Scan for the cell matching the given text and deliver its (X, Y) coordinate at center. 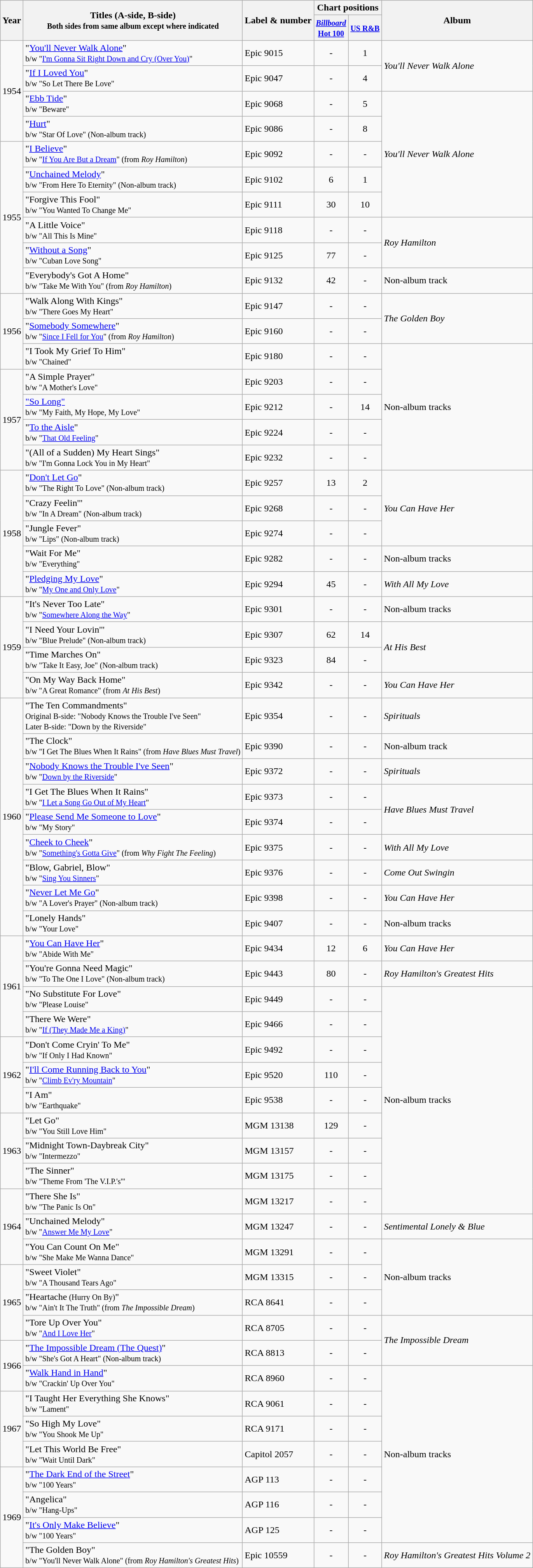
"Tore Up Over You"b/w "And I Love Her" (133, 1327)
Epic 9398 (278, 898)
Epic 9342 (278, 685)
MGM 13138 (278, 1125)
"Unchained Melody"b/w "From Here To Eternity" (Non-album track) (133, 180)
MGM 13175 (278, 1176)
Epic 9374 (278, 822)
42 (331, 281)
62 (331, 634)
"It's Never Too Late"b/w "Somewhere Along the Way" (133, 609)
Epic 9301 (278, 609)
Epic 9372 (278, 772)
Epic 9125 (278, 255)
Roy Hamilton's Greatest Hits Volume 2 (457, 1555)
Epic 9282 (278, 559)
1962 (12, 1075)
Epic 9307 (278, 634)
1965 (12, 1303)
1960 (12, 817)
"Nobody Knows the Trouble I've Seen"b/w "Down by the Riverside" (133, 772)
Epic 9232 (278, 458)
BillboardHot 100 (331, 28)
"You Can Have Her"b/w "Abide With Me" (133, 948)
"The Sinner"b/w "Theme From 'The V.I.P.'s'" (133, 1176)
13 (331, 483)
"The Impossible Dream (The Quest)"b/w "She's Got A Heart" (Non-album track) (133, 1353)
"Wait For Me"b/w "Everything" (133, 559)
Epic 9354 (278, 716)
"It's Only Make Believe"b/w "100 Years" (133, 1530)
"The Golden Boy"b/w "You'll Never Walk Alone" (from Roy Hamilton's Greatest Hits) (133, 1555)
"Pledging My Love"b/w "My One and Only Love" (133, 584)
"I Believe"b/w "If You Are But a Dream" (from Roy Hamilton) (133, 154)
"I Am"b/w "Earthquake" (133, 1100)
MGM 13157 (278, 1151)
Epic 9375 (278, 847)
1961 (12, 986)
Epic 9390 (278, 746)
AGP 116 (278, 1505)
Label & number (278, 20)
45 (331, 584)
Epic 9520 (278, 1075)
"Walk Hand in Hand"b/w "Crackin' Up Over You" (133, 1378)
Epic 9047 (278, 78)
77 (331, 255)
1969 (12, 1517)
"You'll Never Walk Alone"b/w "I'm Gonna Sit Right Down and Cry (Over You)" (133, 53)
Epic 9160 (278, 331)
4 (365, 78)
"There We Were"b/w "If (They Made Me a King)" (133, 1024)
30 (331, 204)
Epic 9203 (278, 382)
RCA 9061 (278, 1404)
"So Long"b/w "My Faith, My Hope, My Love" (133, 407)
1955 (12, 217)
Epic 9294 (278, 584)
"Cheek to Cheek"b/w "Something's Gotta Give" (from Why Fight The Feeling) (133, 847)
1959 (12, 647)
"I Taught Her Everything She Knows"b/w "Lament" (133, 1404)
12 (331, 948)
"Never Let Me Go"b/w "A Lover's Prayer" (Non-album track) (133, 898)
The Impossible Dream (457, 1340)
Sentimental Lonely & Blue (457, 1226)
MGM 13217 (278, 1202)
"If I Loved You"b/w "So Let There Be Love" (133, 78)
"There She Is"b/w "The Panic Is On" (133, 1202)
"Crazy Feelin'"b/w "In A Dream" (Non-album track) (133, 508)
Epic 9449 (278, 999)
"Lonely Hands"b/w "Your Love" (133, 923)
Epic 9373 (278, 797)
"Unchained Melody"b/w "Answer Me My Love" (133, 1226)
"I Need Your Lovin'"b/w "Blue Prelude" (Non-album track) (133, 634)
AGP 125 (278, 1530)
Epic 9147 (278, 305)
Epic 9268 (278, 508)
"Without a Song"b/w "Cuban Love Song" (133, 255)
Come Out Swingin (457, 873)
"The Dark End of the Street"b/w "100 Years" (133, 1479)
Epic 9323 (278, 660)
"The Clock"b/w "I Get The Blues When It Rains" (from Have Blues Must Travel) (133, 746)
At His Best (457, 647)
Year (12, 20)
1966 (12, 1366)
"Blow, Gabriel, Blow"b/w "Sing You Sinners" (133, 873)
Epic 9212 (278, 407)
"Please Send Me Someone to Love"b/w "My Story" (133, 822)
"Hurt"b/w "Star Of Love" (Non-album track) (133, 129)
"Heartache (Hurry On By)"b/w "Ain't It The Truth" (from The Impossible Dream) (133, 1303)
1957 (12, 420)
Epic 9180 (278, 357)
"Somebody Somewhere"b/w "Since I Fell for You" (from Roy Hamilton) (133, 331)
Epic 9132 (278, 281)
Epic 9257 (278, 483)
Epic 9015 (278, 53)
Epic 9224 (278, 432)
"Don't Let Go"b/w "The Right To Love" (Non-album track) (133, 483)
Epic 9538 (278, 1100)
"Jungle Fever"b/w "Lips" (Non-album track) (133, 533)
"You Can Count On Me"b/w "She Make Me Wanna Dance" (133, 1252)
1963 (12, 1151)
Epic 9407 (278, 923)
RCA 8813 (278, 1353)
80 (331, 974)
"I Get The Blues When It Rains"b/w "I Let a Song Go Out of My Heart" (133, 797)
RCA 8705 (278, 1327)
10 (365, 204)
"I Took My Grief To Him"b/w "Chained" (133, 357)
"Everybody's Got A Home"b/w "Take Me With You" (from Roy Hamilton) (133, 281)
Roy Hamilton (457, 242)
Capitol 2057 (278, 1454)
1964 (12, 1226)
"Sweet Violet"b/w "A Thousand Tears Ago" (133, 1277)
Epic 9274 (278, 533)
Epic 9068 (278, 103)
"Walk Along With Kings"b/w "There Goes My Heart" (133, 305)
Album (457, 20)
"A Simple Prayer"b/w "A Mother's Love" (133, 382)
84 (331, 660)
"On My Way Back Home"b/w "A Great Romance" (from At His Best) (133, 685)
"You're Gonna Need Magic"b/w "To The One I Love" (Non-album track) (133, 974)
Titles (A-side, B-side)Both sides from same album except where indicated (133, 20)
"The Ten Commandments"Original B-side: "Nobody Knows the Trouble I've Seen"Later B-side: "Down by the Riverside" (133, 716)
Epic 9443 (278, 974)
US R&B (365, 28)
"So High My Love"b/w "You Shook Me Up" (133, 1428)
Epic 9111 (278, 204)
1954 (12, 91)
Chart positions (348, 8)
"Angelica"b/w "Hang-Ups" (133, 1505)
Epic 9118 (278, 230)
RCA 9171 (278, 1428)
MGM 13291 (278, 1252)
1967 (12, 1428)
"Don't Come Cryin' To Me"b/w "If Only I Had Known" (133, 1049)
1958 (12, 533)
RCA 8641 (278, 1303)
"Let Go"b/w "You Still Love Him" (133, 1125)
2 (365, 483)
Roy Hamilton's Greatest Hits (457, 974)
"I'll Come Running Back to You"b/w "Climb Ev'ry Mountain" (133, 1075)
Epic 9092 (278, 154)
8 (365, 129)
MGM 13315 (278, 1277)
Epic 9086 (278, 129)
"No Substitute For Love"b/w "Please Louise" (133, 999)
MGM 13247 (278, 1226)
The Golden Boy (457, 318)
RCA 8960 (278, 1378)
5 (365, 103)
"A Little Voice"b/w "All This Is Mine" (133, 230)
"(All of a Sudden) My Heart Sings"b/w "I'm Gonna Lock You in My Heart" (133, 458)
Epic 9376 (278, 873)
"Ebb Tide"b/w "Beware" (133, 103)
Have Blues Must Travel (457, 809)
"To the Aisle"b/w "That Old Feeling" (133, 432)
Epic 10559 (278, 1555)
"Forgive This Fool"b/w "You Wanted To Change Me" (133, 204)
"Let This World Be Free"b/w "Wait Until Dark" (133, 1454)
"Time Marches On"b/w "Take It Easy, Joe" (Non-album track) (133, 660)
110 (331, 1075)
Epic 9492 (278, 1049)
129 (331, 1125)
Epic 9434 (278, 948)
AGP 113 (278, 1479)
"Midnight Town-Daybreak City"b/w "Intermezzo" (133, 1151)
1956 (12, 331)
Epic 9466 (278, 1024)
Epic 9102 (278, 180)
